For the text-containing cell, return its midpoint in [X, Y] coordinate format. 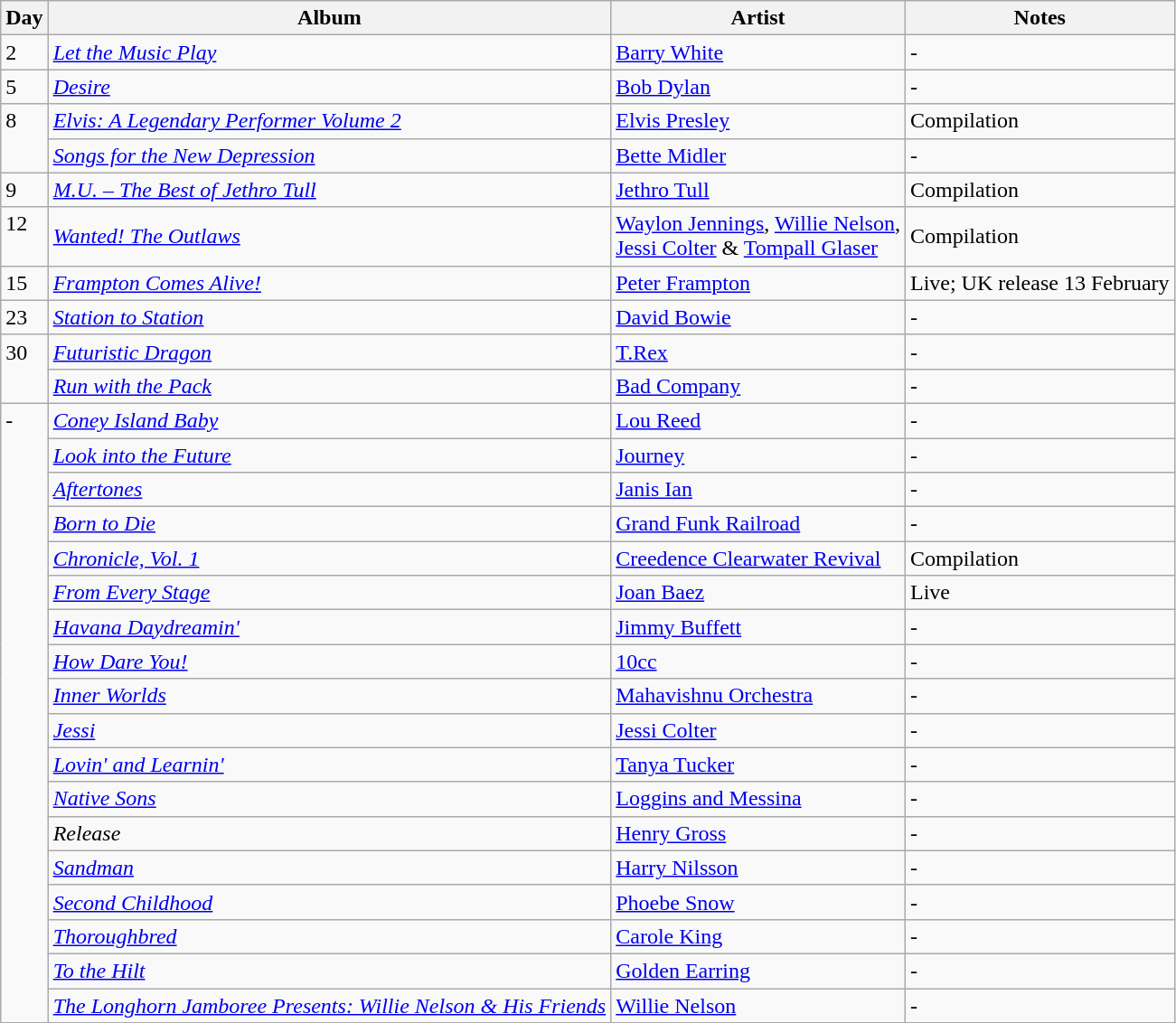
Phoebe Snow [758, 902]
To the Hilt [329, 971]
2 [24, 52]
Second Childhood [329, 902]
Journey [758, 455]
Loggins and Messina [758, 799]
From Every Stage [329, 593]
Artist [758, 18]
Sandman [329, 868]
The Longhorn Jamboree Presents: Willie Nelson & His Friends [329, 1006]
23 [24, 317]
Jessi [329, 730]
30 [24, 369]
M.U. – The Best of Jethro Tull [329, 190]
Futuristic Dragon [329, 352]
Waylon Jennings, Willie Nelson, Jessi Colter & Tompall Glaser [758, 237]
8 [24, 138]
Live; UK release 13 February [1040, 283]
Run with the Pack [329, 386]
Aftertones [329, 490]
Notes [1040, 18]
Jessi Colter [758, 730]
Willie Nelson [758, 1006]
Bob Dylan [758, 87]
Janis Ian [758, 490]
Station to Station [329, 317]
Look into the Future [329, 455]
How Dare You! [329, 662]
Harry Nilsson [758, 868]
Bad Company [758, 386]
Live [1040, 593]
Bette Midler [758, 155]
Joan Baez [758, 593]
Chronicle, Vol. 1 [329, 558]
Lovin' and Learnin' [329, 765]
5 [24, 87]
Elvis: A Legendary Performer Volume 2 [329, 121]
Peter Frampton [758, 283]
Mahavishnu Orchestra [758, 696]
Inner Worlds [329, 696]
Release [329, 833]
Songs for the New Depression [329, 155]
David Bowie [758, 317]
Desire [329, 87]
Album [329, 18]
12 [24, 237]
9 [24, 190]
Jimmy Buffett [758, 627]
Jethro Tull [758, 190]
T.Rex [758, 352]
Carole King [758, 936]
Havana Daydreamin' [329, 627]
Elvis Presley [758, 121]
Barry White [758, 52]
Creedence Clearwater Revival [758, 558]
Native Sons [329, 799]
Grand Funk Railroad [758, 524]
Lou Reed [758, 420]
10cc [758, 662]
Frampton Comes Alive! [329, 283]
Golden Earring [758, 971]
Let the Music Play [329, 52]
Day [24, 18]
Henry Gross [758, 833]
Thoroughbred [329, 936]
Wanted! The Outlaws [329, 237]
Tanya Tucker [758, 765]
Born to Die [329, 524]
15 [24, 283]
Coney Island Baby [329, 420]
